Extract the [X, Y] coordinate from the center of the cell holding the provided text.  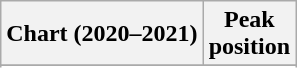
Peak position [249, 34]
Chart (2020–2021) [102, 34]
